Scan for the cell matching the given text and deliver its [X, Y] coordinate at center. 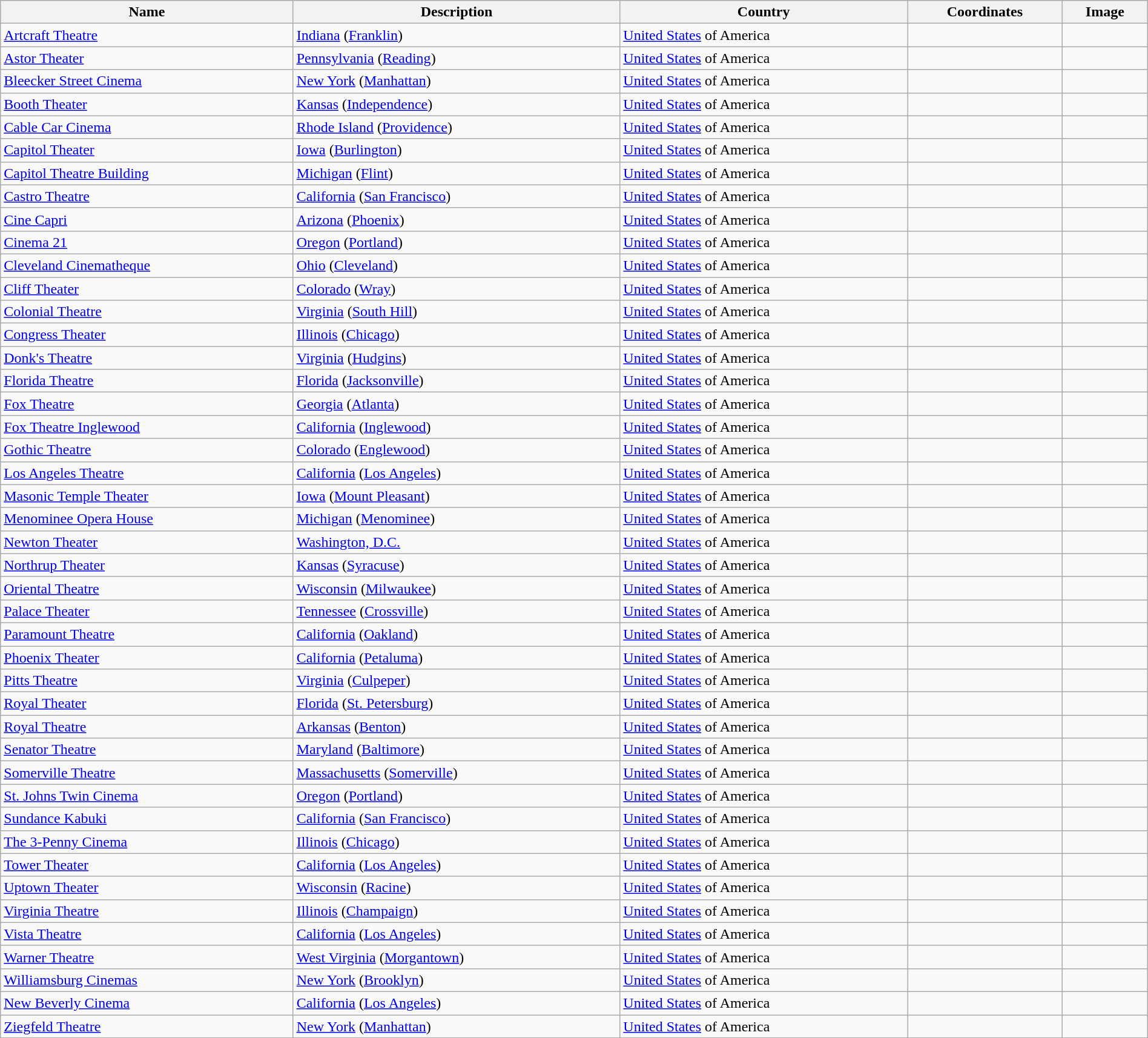
Maryland (Baltimore) [457, 750]
Bleecker Street Cinema [147, 81]
Pennsylvania (Reading) [457, 58]
Image [1104, 12]
Florida Theatre [147, 381]
Country [764, 12]
Royal Theater [147, 704]
Sundance Kabuki [147, 819]
Description [457, 12]
Astor Theater [147, 58]
California (Inglewood) [457, 427]
Palace Theater [147, 611]
New Beverly Cinema [147, 1003]
Royal Theatre [147, 727]
Paramount Theatre [147, 634]
Colonial Theatre [147, 312]
Michigan (Flint) [457, 173]
Williamsburg Cinemas [147, 980]
Menominee Opera House [147, 519]
Capitol Theater [147, 150]
Name [147, 12]
Uptown Theater [147, 888]
Washington, D.C. [457, 542]
Donk's Theatre [147, 358]
West Virginia (Morgantown) [457, 957]
Indiana (Franklin) [457, 35]
Masonic Temple Theater [147, 496]
Georgia (Atlanta) [457, 404]
Virginia (Hudgins) [457, 358]
Iowa (Mount Pleasant) [457, 496]
Wisconsin (Racine) [457, 888]
Warner Theatre [147, 957]
Oriental Theatre [147, 588]
Castro Theatre [147, 196]
Artcraft Theatre [147, 35]
Virginia Theatre [147, 911]
Fox Theatre Inglewood [147, 427]
Los Angeles Theatre [147, 473]
Ohio (Cleveland) [457, 265]
Virginia (South Hill) [457, 312]
Arizona (Phoenix) [457, 219]
Northrup Theater [147, 565]
Rhode Island (Providence) [457, 127]
Coordinates [985, 12]
Cine Capri [147, 219]
Colorado (Wray) [457, 289]
Cable Car Cinema [147, 127]
Ziegfeld Theatre [147, 1026]
Tennessee (Crossville) [457, 611]
Somerville Theatre [147, 773]
Wisconsin (Milwaukee) [457, 588]
Florida (St. Petersburg) [457, 704]
Fox Theatre [147, 404]
Gothic Theatre [147, 450]
Pitts Theatre [147, 681]
St. Johns Twin Cinema [147, 796]
California (Petaluma) [457, 657]
Massachusetts (Somerville) [457, 773]
Newton Theater [147, 542]
Vista Theatre [147, 934]
Iowa (Burlington) [457, 150]
Arkansas (Benton) [457, 727]
Kansas (Syracuse) [457, 565]
Florida (Jacksonville) [457, 381]
Colorado (Englewood) [457, 450]
Michigan (Menominee) [457, 519]
Illinois (Champaign) [457, 911]
Tower Theater [147, 865]
Congress Theater [147, 335]
Phoenix Theater [147, 657]
Kansas (Independence) [457, 104]
Cinema 21 [147, 242]
Virginia (Culpeper) [457, 681]
California (Oakland) [457, 634]
New York (Brooklyn) [457, 980]
The 3-Penny Cinema [147, 842]
Cliff Theater [147, 289]
Senator Theatre [147, 750]
Capitol Theatre Building [147, 173]
Cleveland Cinematheque [147, 265]
Booth Theater [147, 104]
